Pinpoint the cell where the given text exists, returning its (x, y) midpoint coordinate. 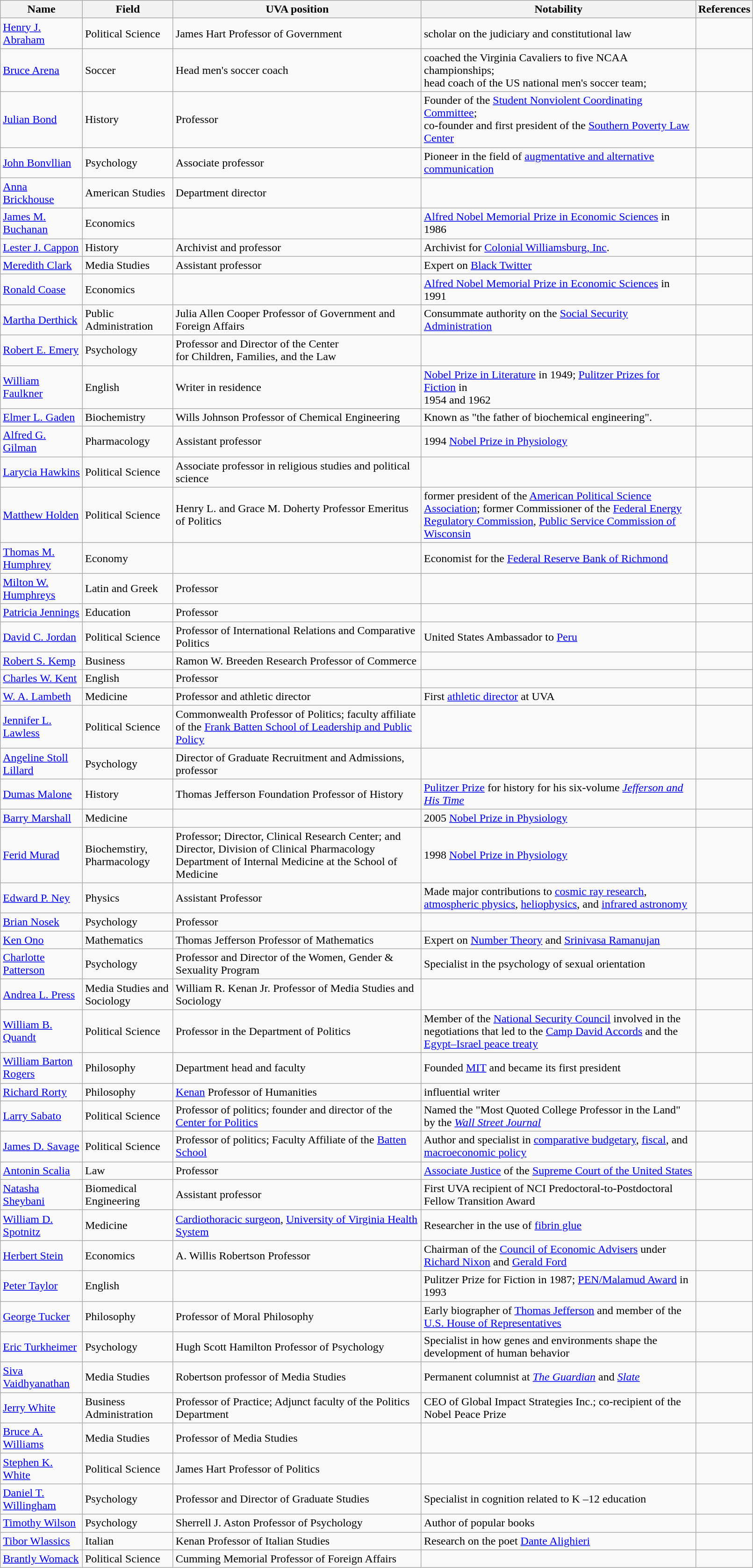
United States Ambassador to Peru (558, 637)
Patricia Jennings (42, 613)
Pulitzer Prize for Fiction in 1987; PEN/Malamud Award in 1993 (558, 1286)
CEO of Global Impact Strategies Inc.; co-recipient of the Nobel Peace Prize (558, 1408)
Charles W. Kent (42, 679)
First athletic director at UVA (558, 696)
Professor in the Department of Politics (297, 1031)
Edward P. Ney (42, 898)
Siva Vaidhyanathan (42, 1378)
Peter Taylor (42, 1286)
Early biographer of Thomas Jefferson and member of theU.S. House of Representatives (558, 1316)
William D. Spotnitz (42, 1225)
Stephen K. White (42, 1468)
Tibor Wlassics (42, 1541)
Martha Derthick (42, 320)
Expert on Number Theory and Srinivasa Ramanujan (558, 940)
Writer in residence (297, 387)
Andrea L. Press (42, 994)
Economy (128, 558)
Consummate authority on the Social Security Administration (558, 320)
Founder of the Student Nonviolent Coordinating Committee;co-founder and first president of the Southern Poverty Law Center (558, 120)
Alfred G. Gilman (42, 441)
Professor and Director of the Women, Gender & Sexuality Program (297, 964)
Ken Ono (42, 940)
Robert S. Kemp (42, 661)
Assistant Professor (297, 898)
Specialist in how genes and environments shape the development of human behavior (558, 1347)
Known as "the father of biochemical engineering". (558, 418)
Author and specialist in comparative budgetary, fiscal, and macroeconomic policy (558, 1147)
Mathematics (128, 940)
UVA position (297, 9)
Alfred Nobel Memorial Prize in Economic Sciences in 1991 (558, 289)
influential writer (558, 1092)
Meredith Clark (42, 265)
First UVA recipient of NCI Predoctoral-to-PostdoctoralFellow Transition Award (558, 1194)
Archivist for Colonial Williamsburg, Inc. (558, 247)
Henry L. and Grace M. Doherty Professor Emeritus of Politics (297, 515)
Milton W. Humphreys (42, 588)
Biochemistry (128, 418)
Bruce Arena (42, 70)
American Studies (128, 193)
Pioneer in the field of augmentative and alternative communication (558, 163)
Ronald Coase (42, 289)
Member of the National Security Council involved in the negotiations that led to the Camp David Accords and the Egypt–Israel peace treaty (558, 1031)
Permanent columnist at The Guardian and Slate (558, 1378)
Economist for the Federal Reserve Bank of Richmond (558, 558)
Thomas Jefferson Foundation Professor of History (297, 794)
Antonin Scalia (42, 1171)
Cardiothoracic surgeon, University of Virginia Health System (297, 1225)
Specialist in cognition related to K –12 education (558, 1499)
Named the "Most Quoted College Professor in the Land" by the Wall Street Journal (558, 1116)
Expert on Black Twitter (558, 265)
Herbert Stein (42, 1255)
Natasha Sheybani (42, 1194)
Kenan Professor of Italian Studies (297, 1541)
Department director (297, 193)
Professor of politics; founder and director of the Center for Politics (297, 1116)
coached the Virginia Cavaliers to five NCAA championships;head coach of the US national men's soccer team; (558, 70)
Professor and Director of Graduate Studies (297, 1499)
Brantly Womack (42, 1559)
Professor of Practice; Adjunct faculty of the Politics Department (297, 1408)
Larycia Hawkins (42, 472)
Education (128, 613)
Kenan Professor of Humanities (297, 1092)
Pharmacology (128, 441)
Director of Graduate Recruitment and Admissions, professor (297, 763)
Specialist in the psychology of sexual orientation (558, 964)
Researcher in the use of fibrin glue (558, 1225)
Department head and faculty (297, 1068)
Pulitzer Prize for history for his six-volume Jefferson and His Time (558, 794)
Professor of International Relations and Comparative Politics (297, 637)
Founded MIT and became its first president (558, 1068)
Commonwealth Professor of Politics; faculty affiliate of the Frank Batten School of Leadership and Public Policy (297, 727)
Public Administration (128, 320)
Daniel T. Willingham (42, 1499)
1994 Nobel Prize in Physiology (558, 441)
Associate professor in religious studies and political science (297, 472)
Timothy Wilson (42, 1523)
William R. Kenan Jr. Professor of Media Studies and Sociology (297, 994)
Thomas Jefferson Professor of Mathematics (297, 940)
Robert E. Emery (42, 350)
William Faulkner (42, 387)
Archivist and professor (297, 247)
Eric Turkheimer (42, 1347)
Ferid Murad (42, 855)
Nobel Prize in Literature in 1949; Pulitzer Prizes for Fiction in1954 and 1962 (558, 387)
Law (128, 1171)
Larry Sabato (42, 1116)
Chairman of the Council of Economic Advisers underRichard Nixon and Gerald Ford (558, 1255)
Associate professor (297, 163)
Head men's soccer coach (297, 70)
Professor of Moral Philosophy (297, 1316)
Charlotte Patterson (42, 964)
Julian Bond (42, 120)
James Hart Professor of Government (297, 34)
Associate Justice of the Supreme Court of the United States (558, 1171)
James Hart Professor of Politics (297, 1468)
David C. Jordan (42, 637)
Sherrell J. Aston Professor of Psychology (297, 1523)
Jennifer L. Lawless (42, 727)
Author of popular books (558, 1523)
Professor and athletic director (297, 696)
scholar on the judiciary and constitutional law (558, 34)
Biochemstiry, Pharmacology (128, 855)
John Bonvllian (42, 163)
Wills Johnson Professor of Chemical Engineering (297, 418)
Brian Nosek (42, 922)
James D. Savage (42, 1147)
Elmer L. Gaden (42, 418)
Business (128, 661)
Professor of politics; Faculty Affiliate of the Batten School (297, 1147)
Notability (558, 9)
Robertson professor of Media Studies (297, 1378)
Thomas M. Humphrey (42, 558)
Angeline Stoll Lillard (42, 763)
Professor and Director of the Centerfor Children, Families, and the Law (297, 350)
W. A. Lambeth (42, 696)
William Barton Rogers (42, 1068)
2005 Nobel Prize in Physiology (558, 818)
Jerry White (42, 1408)
Hugh Scott Hamilton Professor of Psychology (297, 1347)
Biomedical Engineering (128, 1194)
James M. Buchanan (42, 224)
Julia Allen Cooper Professor of Government and Foreign Affairs (297, 320)
Henry J. Abraham (42, 34)
A. Willis Robertson Professor (297, 1255)
Dumas Malone (42, 794)
Cumming Memorial Professor of Foreign Affairs (297, 1559)
Media Studies and Sociology (128, 994)
Made major contributions to cosmic ray research,atmospheric physics, heliophysics, and infrared astronomy (558, 898)
Matthew Holden (42, 515)
Research on the poet Dante Alighieri (558, 1541)
Italian (128, 1541)
1998 Nobel Prize in Physiology (558, 855)
Barry Marshall (42, 818)
Lester J. Cappon (42, 247)
References (724, 9)
Name (42, 9)
Alfred Nobel Memorial Prize in Economic Sciences in 1986 (558, 224)
Soccer (128, 70)
Richard Rorty (42, 1092)
George Tucker (42, 1316)
Ramon W. Breeden Research Professor of Commerce (297, 661)
Business Administration (128, 1408)
William B. Quandt (42, 1031)
Bruce A. Williams (42, 1438)
Field (128, 9)
Latin and Greek (128, 588)
Physics (128, 898)
Anna Brickhouse (42, 193)
Professor of Media Studies (297, 1438)
